Provide the (X, Y) coordinate of the cell's center where the given text is located.  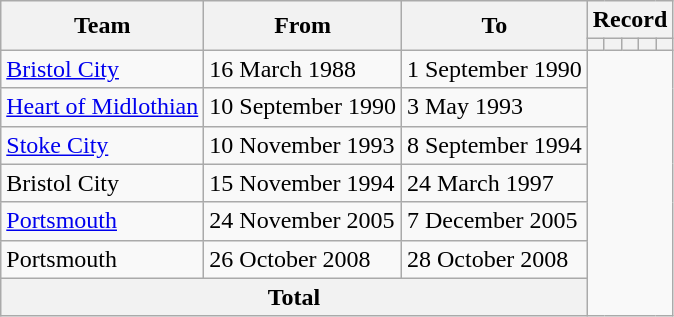
Record (630, 20)
Stoke City (102, 145)
24 November 2005 (303, 221)
26 October 2008 (303, 259)
Total (294, 297)
28 October 2008 (494, 259)
8 September 1994 (494, 145)
From (303, 26)
15 November 1994 (303, 183)
1 September 1990 (494, 69)
Heart of Midlothian (102, 107)
24 March 1997 (494, 183)
To (494, 26)
3 May 1993 (494, 107)
10 September 1990 (303, 107)
16 March 1988 (303, 69)
7 December 2005 (494, 221)
Team (102, 26)
10 November 1993 (303, 145)
